Locate the cell with the specified text and output its [x, y] center coordinate. 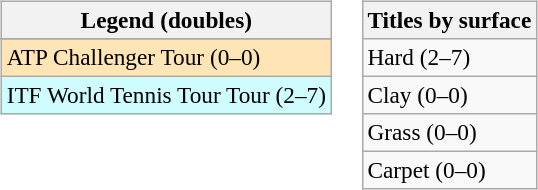
Grass (0–0) [450, 133]
Titles by surface [450, 20]
ATP Challenger Tour (0–0) [166, 57]
Carpet (0–0) [450, 171]
ITF World Tennis Tour Tour (2–7) [166, 95]
Hard (2–7) [450, 57]
Legend (doubles) [166, 20]
Clay (0–0) [450, 95]
